Scan for the cell matching the given text and deliver its (X, Y) coordinate at center. 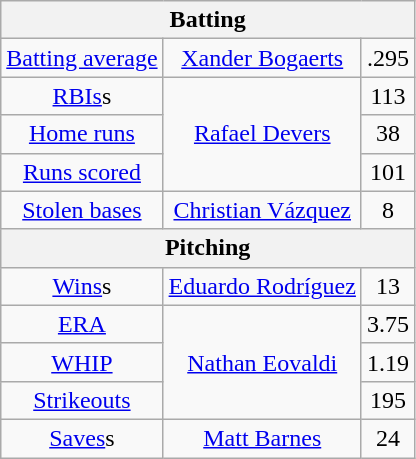
Stolen bases (82, 210)
WHIP (82, 362)
Rafael Devers (262, 134)
1.19 (388, 362)
38 (388, 134)
Matt Barnes (262, 438)
Home runs (82, 134)
Christian Vázquez (262, 210)
101 (388, 172)
8 (388, 210)
Batting average (82, 58)
195 (388, 400)
24 (388, 438)
13 (388, 286)
Batting (208, 20)
113 (388, 96)
Winss (82, 286)
Nathan Eovaldi (262, 362)
.295 (388, 58)
ERA (82, 324)
Savess (82, 438)
Xander Bogaerts (262, 58)
Pitching (208, 248)
3.75 (388, 324)
Strikeouts (82, 400)
Eduardo Rodríguez (262, 286)
Runs scored (82, 172)
RBIss (82, 96)
